Identify which cell holds the provided text, then report its (x, y) central coordinate. 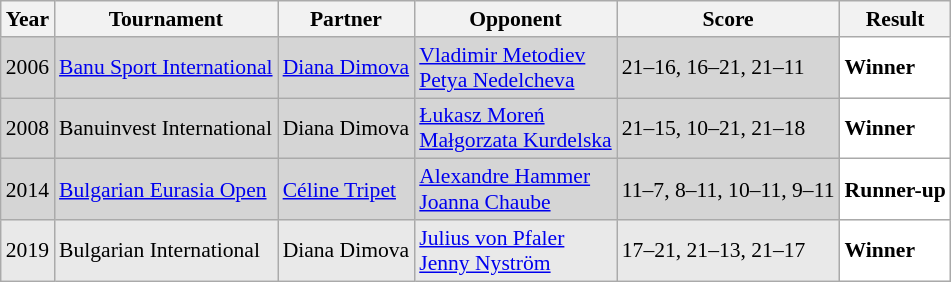
11–7, 8–11, 10–11, 9–11 (728, 190)
Céline Tripet (346, 190)
Julius von Pfaler Jenny Nyström (516, 250)
Score (728, 19)
Vladimir Metodiev Petya Nedelcheva (516, 68)
Łukasz Moreń Małgorzata Kurdelska (516, 128)
Tournament (166, 19)
Year (28, 19)
21–15, 10–21, 21–18 (728, 128)
Alexandre Hammer Joanna Chaube (516, 190)
Result (896, 19)
Banuinvest International (166, 128)
Partner (346, 19)
2008 (28, 128)
21–16, 16–21, 21–11 (728, 68)
2014 (28, 190)
2019 (28, 250)
17–21, 21–13, 21–17 (728, 250)
Bulgarian International (166, 250)
Bulgarian Eurasia Open (166, 190)
Runner-up (896, 190)
Opponent (516, 19)
Banu Sport International (166, 68)
2006 (28, 68)
